Detect which cell encompasses the target text, then output its (x, y) center coordinate. 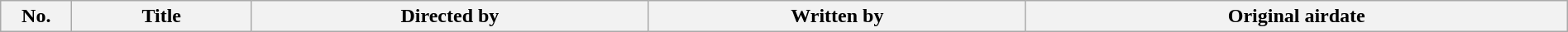
Written by (837, 16)
Directed by (450, 16)
Title (162, 16)
Original airdate (1297, 16)
No. (36, 16)
